Provide the (X, Y) coordinate of the cell's center where the given text is located.  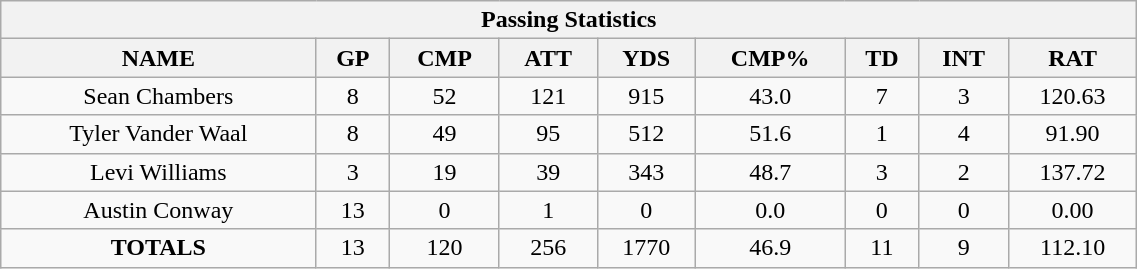
0.0 (770, 210)
43.0 (770, 96)
39 (548, 172)
RAT (1072, 58)
120 (444, 248)
512 (646, 134)
CMP% (770, 58)
46.9 (770, 248)
GP (353, 58)
Passing Statistics (569, 20)
9 (964, 248)
19 (444, 172)
0.00 (1072, 210)
TD (882, 58)
Levi Williams (158, 172)
121 (548, 96)
1770 (646, 248)
4 (964, 134)
343 (646, 172)
Sean Chambers (158, 96)
95 (548, 134)
ATT (548, 58)
137.72 (1072, 172)
NAME (158, 58)
49 (444, 134)
52 (444, 96)
11 (882, 248)
CMP (444, 58)
TOTALS (158, 248)
915 (646, 96)
120.63 (1072, 96)
91.90 (1072, 134)
INT (964, 58)
Austin Conway (158, 210)
2 (964, 172)
51.6 (770, 134)
48.7 (770, 172)
256 (548, 248)
7 (882, 96)
YDS (646, 58)
Tyler Vander Waal (158, 134)
112.10 (1072, 248)
